Provide the [x, y] coordinate of the cell's center where the given text is located.  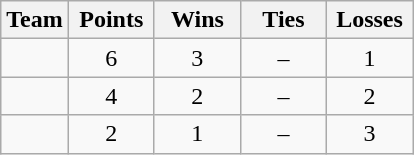
Team [35, 20]
6 [111, 58]
Ties [283, 20]
Wins [197, 20]
Losses [369, 20]
4 [111, 96]
Points [111, 20]
